Locate the cell with the specified text and output its [X, Y] center coordinate. 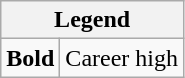
Legend [92, 20]
Bold [30, 58]
Career high [122, 58]
